Identify which cell holds the provided text, then report its [x, y] central coordinate. 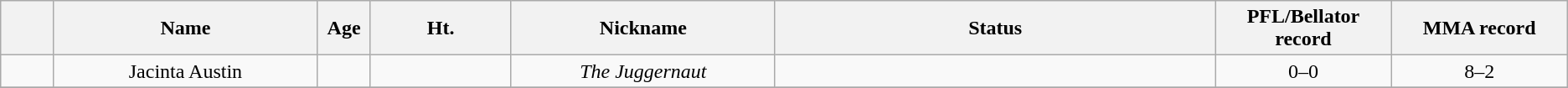
MMA record [1479, 28]
Ht. [441, 28]
Name [186, 28]
The Juggernaut [643, 71]
0–0 [1303, 71]
Nickname [643, 28]
PFL/Bellator record [1303, 28]
Age [343, 28]
Jacinta Austin [186, 71]
Status [995, 28]
8–2 [1479, 71]
